Return [X, Y] of the center of cell containing provided text 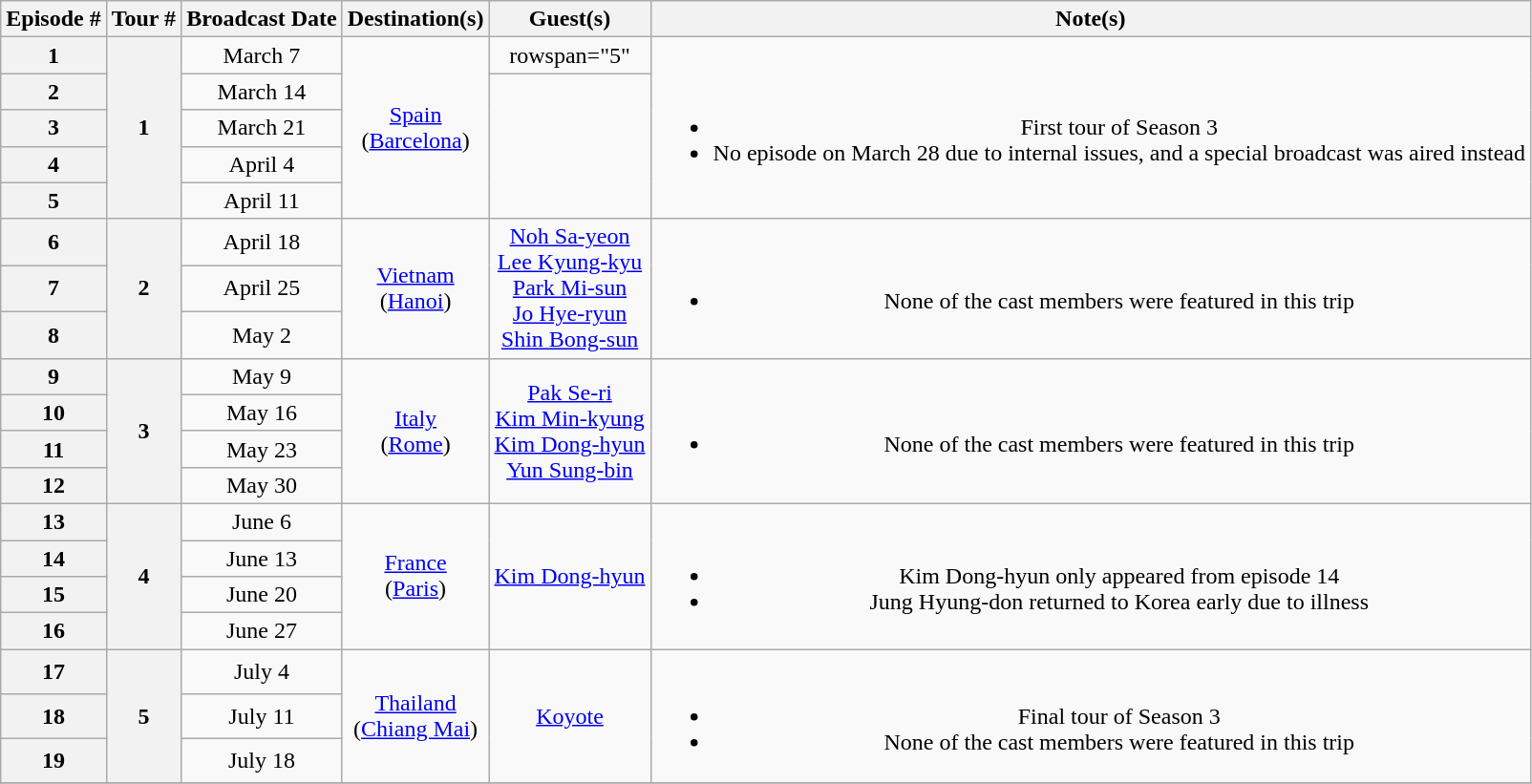
First tour of Season 3No episode on March 28 due to internal issues, and a special broadcast was aired instead [1091, 128]
May 16 [262, 413]
12 [53, 485]
Broadcast Date [262, 19]
July 11 [262, 716]
8 [53, 334]
Tour # [143, 19]
March 14 [262, 92]
April 11 [262, 201]
July 18 [262, 760]
Pak Se-riKim Min-kyungKim Dong-hyunYun Sung-bin [569, 431]
May 23 [262, 449]
Thailand(Chiang Mai) [415, 716]
16 [53, 631]
18 [53, 716]
May 2 [262, 334]
rowspan="5" [569, 55]
Episode # [53, 19]
Guest(s) [569, 19]
June 13 [262, 559]
March 21 [262, 128]
May 30 [262, 485]
June 6 [262, 521]
Kim Dong-hyun [569, 576]
Noh Sa-yeonLee Kyung-kyuPark Mi-sunJo Hye-ryunShin Bong-sun [569, 288]
19 [53, 760]
May 9 [262, 376]
April 25 [262, 288]
15 [53, 595]
17 [53, 672]
June 20 [262, 595]
Spain(Barcelona) [415, 128]
Destination(s) [415, 19]
Final tour of Season 3None of the cast members were featured in this trip [1091, 716]
10 [53, 413]
Vietnam(Hanoi) [415, 288]
Kim Dong-hyun only appeared from episode 14Jung Hyung-don returned to Korea early due to illness [1091, 576]
July 4 [262, 672]
7 [53, 288]
Italy(Rome) [415, 431]
April 4 [262, 164]
April 18 [262, 243]
14 [53, 559]
June 27 [262, 631]
6 [53, 243]
Note(s) [1091, 19]
March 7 [262, 55]
Koyote [569, 716]
France(Paris) [415, 576]
13 [53, 521]
9 [53, 376]
11 [53, 449]
